Provide the (X, Y) coordinate of the cell's center where the given text is located.  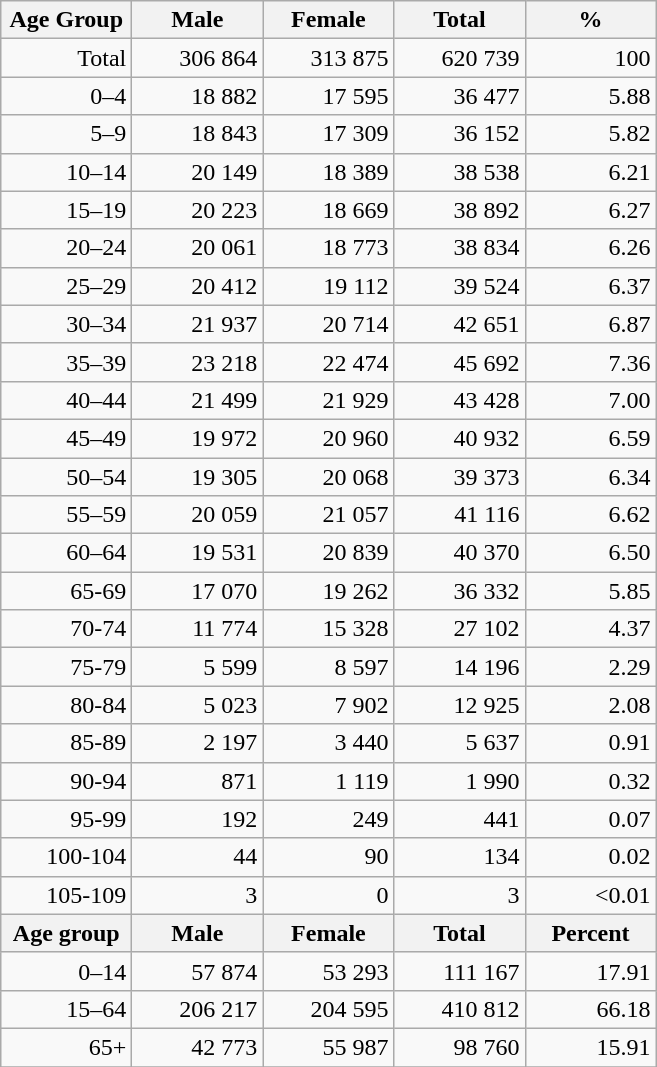
5–9 (66, 134)
111 167 (460, 971)
Age Group (66, 20)
0–14 (66, 971)
10–14 (66, 172)
20 839 (328, 553)
38 834 (460, 248)
6.37 (590, 286)
100 (590, 58)
7.00 (590, 400)
40 932 (460, 438)
30–34 (66, 324)
75-79 (66, 667)
66.18 (590, 1009)
41 116 (460, 515)
18 843 (198, 134)
2.29 (590, 667)
35–39 (66, 362)
85-89 (66, 743)
42 651 (460, 324)
5 599 (198, 667)
6.62 (590, 515)
8 597 (328, 667)
410 812 (460, 1009)
50–54 (66, 477)
11 774 (198, 629)
21 937 (198, 324)
306 864 (198, 58)
6.50 (590, 553)
44 (198, 857)
20 223 (198, 210)
206 217 (198, 1009)
20 714 (328, 324)
100-104 (66, 857)
57 874 (198, 971)
65+ (66, 1047)
21 499 (198, 400)
19 262 (328, 591)
53 293 (328, 971)
20–24 (66, 248)
7 902 (328, 705)
22 474 (328, 362)
20 068 (328, 477)
15 328 (328, 629)
5.82 (590, 134)
871 (198, 781)
40 370 (460, 553)
36 332 (460, 591)
5 637 (460, 743)
55–59 (66, 515)
5 023 (198, 705)
55 987 (328, 1047)
20 149 (198, 172)
15–19 (66, 210)
17 309 (328, 134)
36 477 (460, 96)
19 531 (198, 553)
80-84 (66, 705)
5.88 (590, 96)
6.21 (590, 172)
19 972 (198, 438)
Age group (66, 933)
0.91 (590, 743)
45 692 (460, 362)
19 112 (328, 286)
20 960 (328, 438)
17.91 (590, 971)
18 389 (328, 172)
7.36 (590, 362)
20 412 (198, 286)
25–29 (66, 286)
% (590, 20)
65-69 (66, 591)
23 218 (198, 362)
38 892 (460, 210)
20 059 (198, 515)
14 196 (460, 667)
313 875 (328, 58)
17 070 (198, 591)
18 773 (328, 248)
40–44 (66, 400)
45–49 (66, 438)
5.85 (590, 591)
2 197 (198, 743)
20 061 (198, 248)
90 (328, 857)
204 595 (328, 1009)
1 990 (460, 781)
15–64 (66, 1009)
42 773 (198, 1047)
70-74 (66, 629)
0–4 (66, 96)
2.08 (590, 705)
12 925 (460, 705)
192 (198, 819)
18 669 (328, 210)
0.32 (590, 781)
21 929 (328, 400)
60–64 (66, 553)
98 760 (460, 1047)
441 (460, 819)
105-109 (66, 895)
0 (328, 895)
36 152 (460, 134)
39 373 (460, 477)
3 440 (328, 743)
38 538 (460, 172)
19 305 (198, 477)
6.87 (590, 324)
18 882 (198, 96)
21 057 (328, 515)
15.91 (590, 1047)
6.34 (590, 477)
43 428 (460, 400)
0.02 (590, 857)
134 (460, 857)
39 524 (460, 286)
6.27 (590, 210)
1 119 (328, 781)
90-94 (66, 781)
620 739 (460, 58)
17 595 (328, 96)
Percent (590, 933)
27 102 (460, 629)
95-99 (66, 819)
249 (328, 819)
6.59 (590, 438)
6.26 (590, 248)
0.07 (590, 819)
4.37 (590, 629)
<0.01 (590, 895)
